Search for the cell housing the specified text and yield its [X, Y] center coordinate. 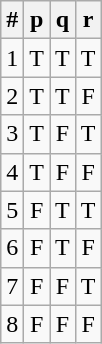
7 [12, 286]
p [37, 20]
3 [12, 134]
# [12, 20]
4 [12, 172]
5 [12, 210]
2 [12, 96]
1 [12, 58]
q [63, 20]
6 [12, 248]
r [88, 20]
8 [12, 324]
